For the text-containing cell, return its midpoint in [X, Y] coordinate format. 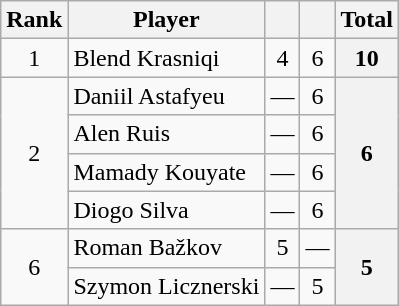
Rank [34, 20]
Szymon Licznerski [166, 286]
Daniil Astafyeu [166, 96]
Total [367, 20]
2 [34, 153]
Blend Krasniqi [166, 58]
Diogo Silva [166, 210]
10 [367, 58]
1 [34, 58]
4 [282, 58]
Roman Bažkov [166, 248]
Mamady Kouyate [166, 172]
Player [166, 20]
Alen Ruis [166, 134]
